Locate the cell with the specified text and output its (X, Y) center coordinate. 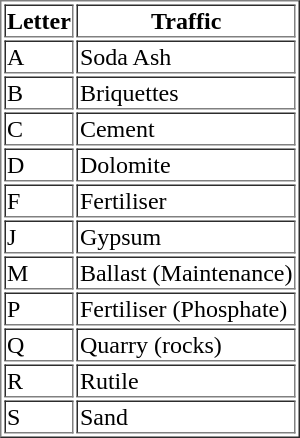
Fertiliser (186, 200)
Traffic (186, 20)
Briquettes (186, 92)
Q (39, 344)
Rutile (186, 380)
B (39, 92)
Fertiliser (Phosphate) (186, 308)
P (39, 308)
A (39, 56)
C (39, 128)
D (39, 164)
Sand (186, 416)
R (39, 380)
S (39, 416)
Gypsum (186, 236)
M (39, 272)
Dolomite (186, 164)
Ballast (Maintenance) (186, 272)
F (39, 200)
Quarry (rocks) (186, 344)
Cement (186, 128)
J (39, 236)
Letter (39, 20)
Soda Ash (186, 56)
